Pinpoint the cell where the given text exists, returning its (X, Y) midpoint coordinate. 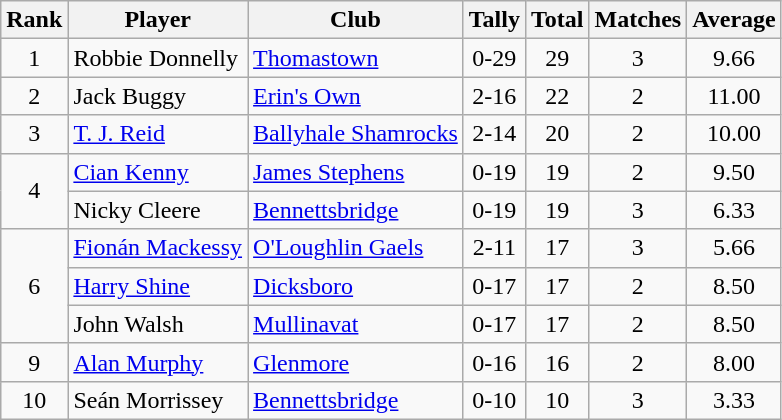
Matches (638, 20)
Club (356, 20)
Seán Morrissey (158, 400)
29 (557, 58)
2-11 (494, 248)
Total (557, 20)
10.00 (734, 134)
11.00 (734, 96)
9.66 (734, 58)
9 (34, 362)
Glenmore (356, 362)
Dicksboro (356, 286)
6 (34, 286)
T. J. Reid (158, 134)
Erin's Own (356, 96)
Thomastown (356, 58)
8.00 (734, 362)
Cian Kenny (158, 172)
Ballyhale Shamrocks (356, 134)
Nicky Cleere (158, 210)
Alan Murphy (158, 362)
20 (557, 134)
Fionán Mackessy (158, 248)
9.50 (734, 172)
22 (557, 96)
Player (158, 20)
2-16 (494, 96)
Harry Shine (158, 286)
16 (557, 362)
Tally (494, 20)
1 (34, 58)
James Stephens (356, 172)
0-16 (494, 362)
Rank (34, 20)
John Walsh (158, 324)
5.66 (734, 248)
Robbie Donnelly (158, 58)
0-10 (494, 400)
O'Loughlin Gaels (356, 248)
4 (34, 191)
Mullinavat (356, 324)
0-29 (494, 58)
Average (734, 20)
3.33 (734, 400)
6.33 (734, 210)
Jack Buggy (158, 96)
2-14 (494, 134)
